Identify which cell holds the provided text, then report its [X, Y] central coordinate. 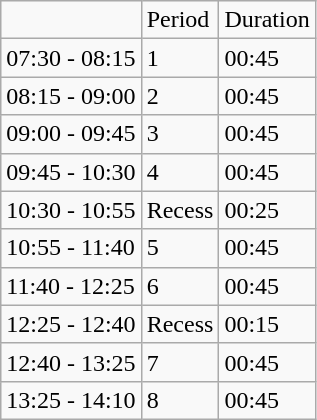
5 [180, 248]
2 [180, 96]
08:15 - 09:00 [71, 96]
4 [180, 172]
1 [180, 58]
13:25 - 14:10 [71, 400]
11:40 - 12:25 [71, 286]
00:25 [267, 210]
09:00 - 09:45 [71, 134]
12:40 - 13:25 [71, 362]
10:30 - 10:55 [71, 210]
10:55 - 11:40 [71, 248]
00:15 [267, 324]
09:45 - 10:30 [71, 172]
12:25 - 12:40 [71, 324]
8 [180, 400]
7 [180, 362]
6 [180, 286]
3 [180, 134]
07:30 - 08:15 [71, 58]
Period [180, 20]
Duration [267, 20]
